Pinpoint the cell where the given text exists, returning its [x, y] midpoint coordinate. 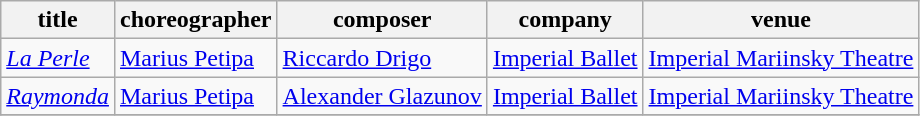
Raymonda [58, 96]
company [565, 20]
venue [781, 20]
choreographer [196, 20]
Riccardo Drigo [382, 58]
Alexander Glazunov [382, 96]
La Perle [58, 58]
title [58, 20]
composer [382, 20]
